Locate the cell with the specified text and output its [x, y] center coordinate. 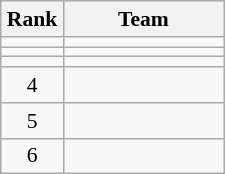
5 [32, 121]
6 [32, 156]
Rank [32, 19]
Team [143, 19]
4 [32, 85]
